Determine the [x, y] coordinate at the center of the cell enclosing the given text.  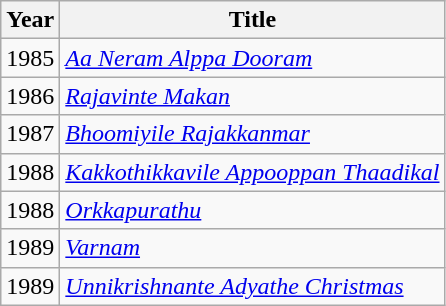
Varnam [252, 248]
1987 [30, 134]
Kakkothikkavile Appooppan Thaadikal [252, 172]
1985 [30, 58]
Year [30, 20]
Unnikrishnante Adyathe Christmas [252, 286]
Orkkapurathu [252, 210]
Rajavinte Makan [252, 96]
1986 [30, 96]
Aa Neram Alppa Dooram [252, 58]
Title [252, 20]
Bhoomiyile Rajakkanmar [252, 134]
